Detect which cell encompasses the target text, then output its [x, y] center coordinate. 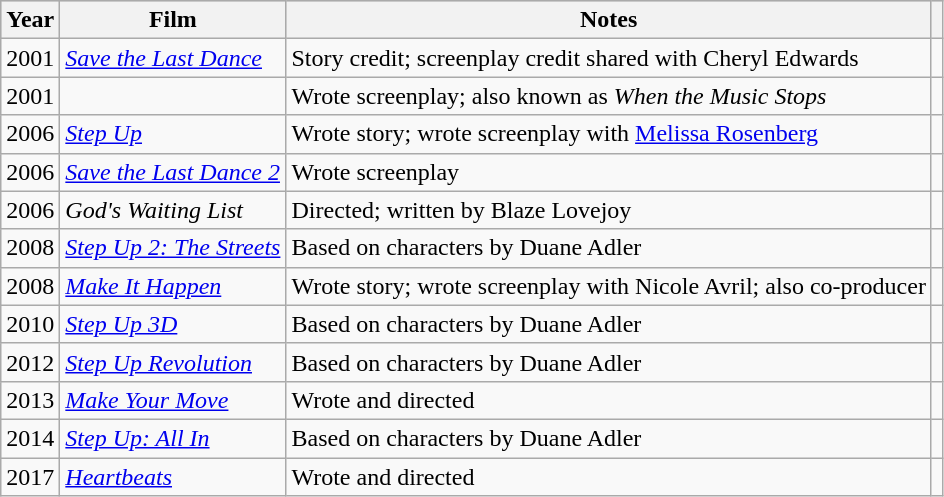
Step Up [173, 134]
Directed; written by Blaze Lovejoy [608, 210]
Save the Last Dance 2 [173, 172]
Year [30, 20]
Step Up 2: The Streets [173, 248]
Step Up 3D [173, 324]
2012 [30, 362]
Film [173, 20]
Notes [608, 20]
Story credit; screenplay credit shared with Cheryl Edwards [608, 58]
Wrote story; wrote screenplay with Nicole Avril; also co-producer [608, 286]
Heartbeats [173, 477]
Wrote story; wrote screenplay with Melissa Rosenberg [608, 134]
Save the Last Dance [173, 58]
2014 [30, 438]
God's Waiting List [173, 210]
2013 [30, 400]
2010 [30, 324]
Step Up: All In [173, 438]
Make Your Move [173, 400]
Make It Happen [173, 286]
Step Up Revolution [173, 362]
2017 [30, 477]
Wrote screenplay; also known as When the Music Stops [608, 96]
Wrote screenplay [608, 172]
